Search for the cell housing the specified text and yield its [x, y] center coordinate. 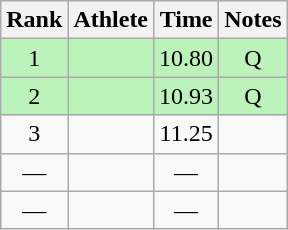
10.93 [186, 96]
10.80 [186, 58]
3 [34, 134]
1 [34, 58]
Athlete [111, 20]
Time [186, 20]
Rank [34, 20]
Notes [253, 20]
2 [34, 96]
11.25 [186, 134]
